Identify which cell holds the provided text, then report its (x, y) central coordinate. 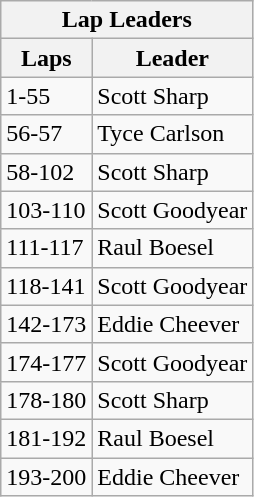
Tyce Carlson (172, 134)
Lap Leaders (127, 20)
Laps (46, 58)
1-55 (46, 96)
178-180 (46, 400)
181-192 (46, 438)
103-110 (46, 210)
58-102 (46, 172)
111-117 (46, 248)
193-200 (46, 477)
56-57 (46, 134)
174-177 (46, 362)
118-141 (46, 286)
142-173 (46, 324)
Leader (172, 58)
